Return the [X, Y] coordinate for the center point of the cell that contains the specified text.  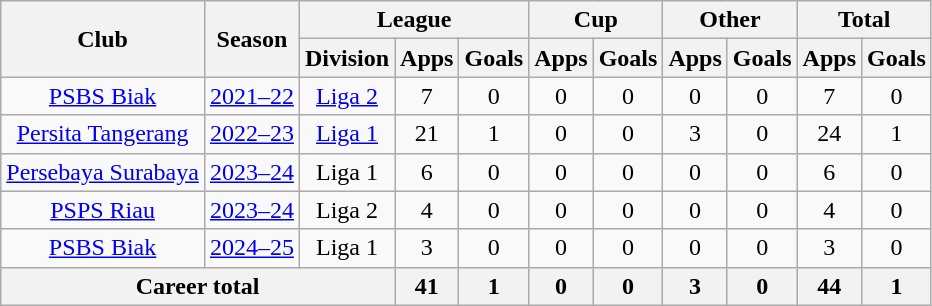
Career total [198, 286]
2024–25 [252, 248]
Season [252, 39]
Persita Tangerang [103, 134]
21 [427, 134]
Cup [596, 20]
Club [103, 39]
PSPS Riau [103, 210]
League [414, 20]
Total [864, 20]
Division [346, 58]
2021–22 [252, 96]
24 [829, 134]
Other [730, 20]
41 [427, 286]
2022–23 [252, 134]
Persebaya Surabaya [103, 172]
44 [829, 286]
